Search for the cell housing the specified text and yield its (x, y) center coordinate. 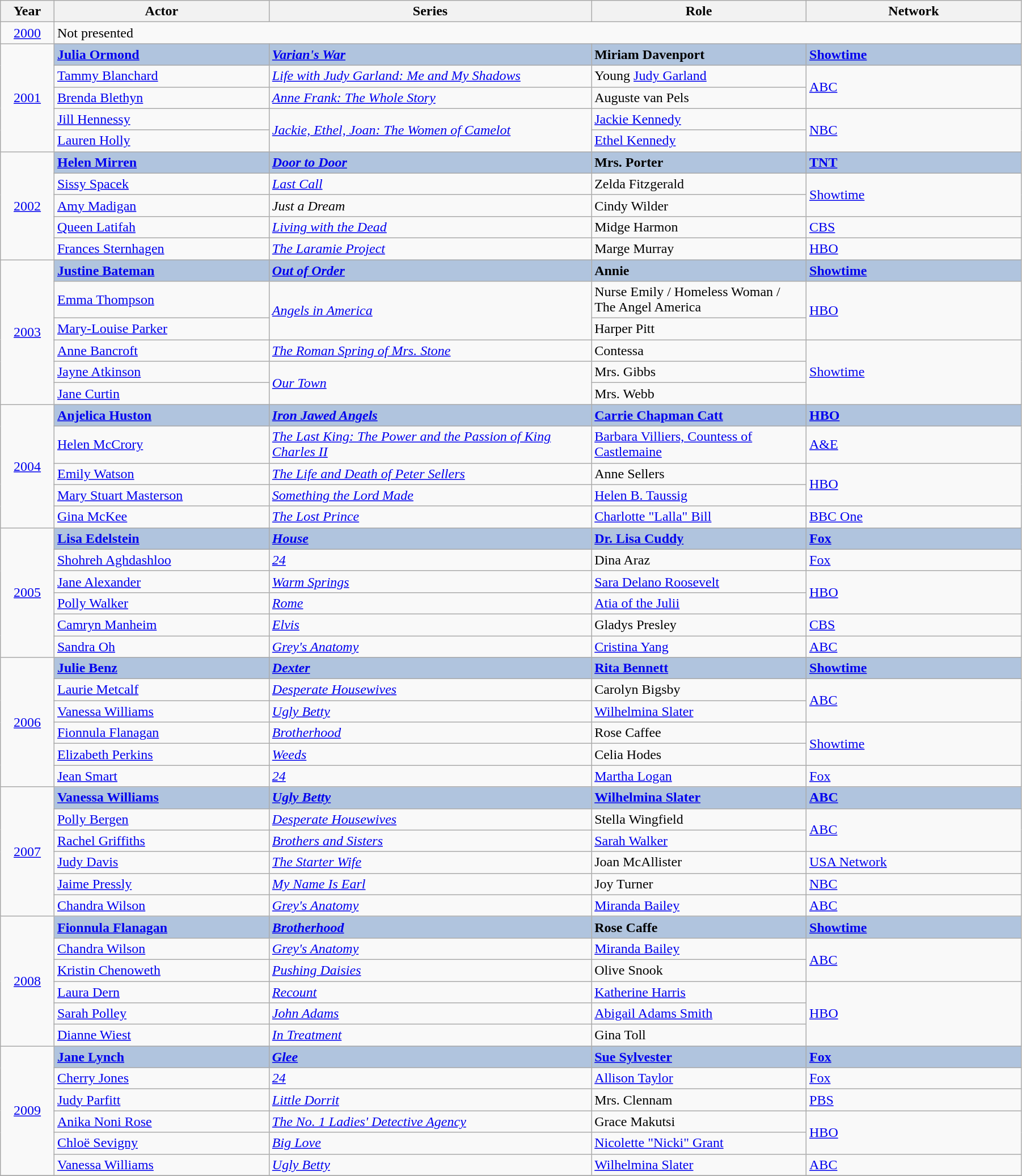
Helen Mirren (161, 162)
Iron Jawed Angels (430, 415)
Grace Makutsi (699, 1122)
Frances Sternhagen (161, 248)
The Last King: The Power and the Passion of King Charles II (430, 445)
Brenda Blethyn (161, 98)
Rose Caffe (699, 927)
Annie (699, 271)
John Adams (430, 1014)
Recount (430, 992)
Rose Caffee (699, 733)
Jean Smart (161, 776)
The Starter Wife (430, 862)
2000 (27, 33)
Abigail Adams Smith (699, 1014)
Joy Turner (699, 884)
Angels in America (430, 311)
Lisa Edelstein (161, 538)
Polly Walker (161, 603)
Nurse Emily / Homeless Woman / The Angel America (699, 300)
Jane Alexander (161, 581)
Brothers and Sisters (430, 841)
Door to Door (430, 162)
Chloë Sevigny (161, 1143)
Justine Bateman (161, 271)
Emily Watson (161, 474)
Kristin Chenoweth (161, 970)
Charlotte "Lalla" Bill (699, 517)
Emma Thompson (161, 300)
Celia Hodes (699, 755)
Anika Noni Rose (161, 1122)
Not presented (538, 33)
Gina Toll (699, 1035)
Laurie Metcalf (161, 690)
Helen B. Taussig (699, 495)
House (430, 538)
Jill Hennessy (161, 119)
Judy Davis (161, 862)
USA Network (914, 862)
Queen Latifah (161, 227)
Something the Lord Made (430, 495)
Jackie, Ethel, Joan: The Women of Camelot (430, 130)
Little Dorrit (430, 1100)
Pushing Daisies (430, 970)
In Treatment (430, 1035)
Julie Benz (161, 668)
Mary-Louise Parker (161, 329)
Mrs. Porter (699, 162)
Lauren Holly (161, 141)
Polly Bergen (161, 819)
Year (27, 11)
Life with Judy Garland: Me and My Shadows (430, 76)
Network (914, 11)
Olive Snook (699, 970)
2007 (27, 852)
Sandra Oh (161, 646)
Sissy Spacek (161, 184)
Out of Order (430, 271)
Miriam Davenport (699, 54)
Laura Dern (161, 992)
Rachel Griffiths (161, 841)
The Life and Death of Peter Sellers (430, 474)
Atia of the Julii (699, 603)
Cindy Wilder (699, 205)
Young Judy Garland (699, 76)
2004 (27, 466)
Big Love (430, 1143)
Elizabeth Perkins (161, 755)
Anjelica Huston (161, 415)
Katherine Harris (699, 992)
Rome (430, 603)
Mrs. Clennam (699, 1100)
Judy Parfitt (161, 1100)
The No. 1 Ladies' Detective Agency (430, 1122)
2001 (27, 98)
Carrie Chapman Catt (699, 415)
Midge Harmon (699, 227)
Rita Bennett (699, 668)
Elvis (430, 625)
Shohreh Aghdashloo (161, 560)
Varian's War (430, 54)
Barbara Villiers, Countess of Castlemaine (699, 445)
2003 (27, 332)
2005 (27, 592)
My Name Is Earl (430, 884)
Dina Araz (699, 560)
The Lost Prince (430, 517)
Jane Lynch (161, 1057)
Carolyn Bigsby (699, 690)
Amy Madigan (161, 205)
Glee (430, 1057)
2008 (27, 981)
Jane Curtin (161, 394)
Marge Murray (699, 248)
Helen McCrory (161, 445)
Mary Stuart Masterson (161, 495)
2006 (27, 722)
The Roman Spring of Mrs. Stone (430, 351)
Joan McAllister (699, 862)
The Laramie Project (430, 248)
Mrs. Webb (699, 394)
Harper Pitt (699, 329)
Martha Logan (699, 776)
Anne Frank: The Whole Story (430, 98)
BBC One (914, 517)
Last Call (430, 184)
Jackie Kennedy (699, 119)
2009 (27, 1111)
Actor (161, 11)
Contessa (699, 351)
Dexter (430, 668)
Dianne Wiest (161, 1035)
Role (699, 11)
Sarah Walker (699, 841)
Sue Sylvester (699, 1057)
PBS (914, 1100)
Tammy Blanchard (161, 76)
Sara Delano Roosevelt (699, 581)
Sarah Polley (161, 1014)
Dr. Lisa Cuddy (699, 538)
Julia Ormond (161, 54)
Zelda Fitzgerald (699, 184)
Jaime Pressly (161, 884)
Weeds (430, 755)
Cristina Yang (699, 646)
Warm Springs (430, 581)
Auguste van Pels (699, 98)
Gina McKee (161, 517)
Ethel Kennedy (699, 141)
TNT (914, 162)
Allison Taylor (699, 1078)
Our Town (430, 383)
Camryn Manheim (161, 625)
Series (430, 11)
Anne Sellers (699, 474)
Stella Wingfield (699, 819)
2002 (27, 205)
A&E (914, 445)
Just a Dream (430, 205)
Jayne Atkinson (161, 372)
Mrs. Gibbs (699, 372)
Anne Bancroft (161, 351)
Living with the Dead (430, 227)
Gladys Presley (699, 625)
Nicolette "Nicki" Grant (699, 1143)
Cherry Jones (161, 1078)
